Identify which cell holds the provided text, then report its (X, Y) central coordinate. 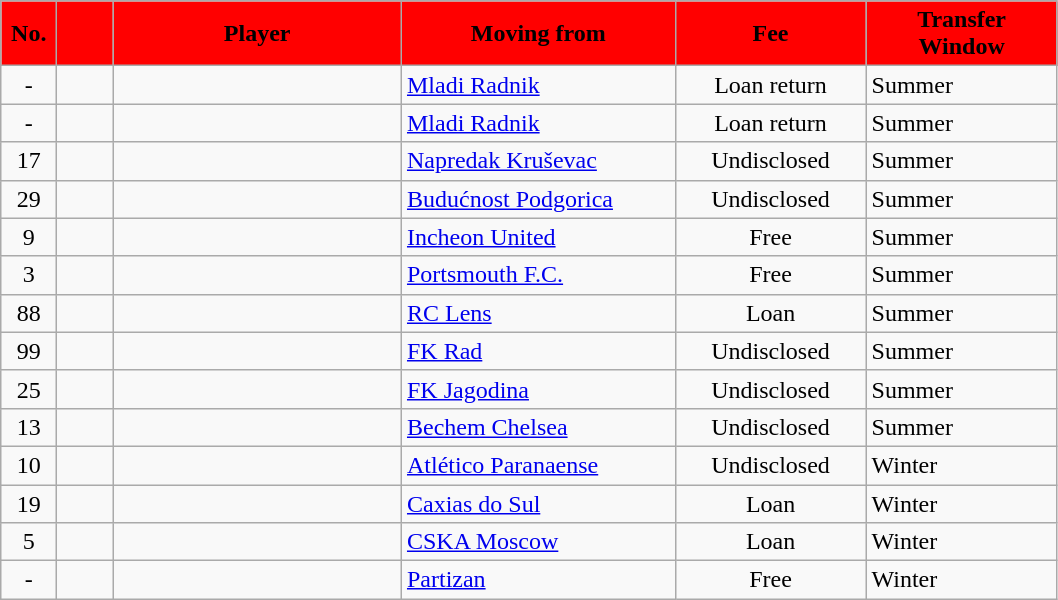
CSKA Moscow (538, 542)
9 (29, 237)
Fee (770, 34)
FK Jagodina (538, 389)
Transfer Window (962, 34)
5 (29, 542)
Partizan (538, 580)
Player (258, 34)
29 (29, 199)
Bechem Chelsea (538, 427)
Portsmouth F.C. (538, 275)
Moving from (538, 34)
25 (29, 389)
Napredak Kruševac (538, 161)
10 (29, 465)
99 (29, 351)
3 (29, 275)
RC Lens (538, 313)
19 (29, 503)
88 (29, 313)
FK Rad (538, 351)
13 (29, 427)
Budućnost Podgorica (538, 199)
17 (29, 161)
Atlético Paranaense (538, 465)
No. (29, 34)
Caxias do Sul (538, 503)
Incheon United (538, 237)
